Return the (x, y) coordinate for the center point of the cell that contains the specified text.  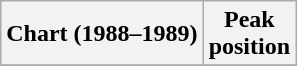
Chart (1988–1989) (102, 34)
Peakposition (249, 34)
